Locate the cell with the specified text and output its [X, Y] center coordinate. 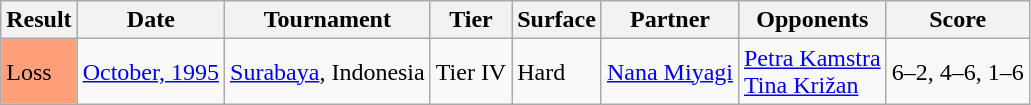
Partner [670, 20]
Surabaya, Indonesia [328, 72]
Tournament [328, 20]
Loss [39, 72]
Date [150, 20]
Nana Miyagi [670, 72]
6–2, 4–6, 1–6 [958, 72]
Surface [557, 20]
Tier [471, 20]
Opponents [812, 20]
Result [39, 20]
Score [958, 20]
Petra Kamstra Tina Križan [812, 72]
Hard [557, 72]
October, 1995 [150, 72]
Tier IV [471, 72]
